Find where the given text appears and provide that cell's center as (X, Y) coordinate. 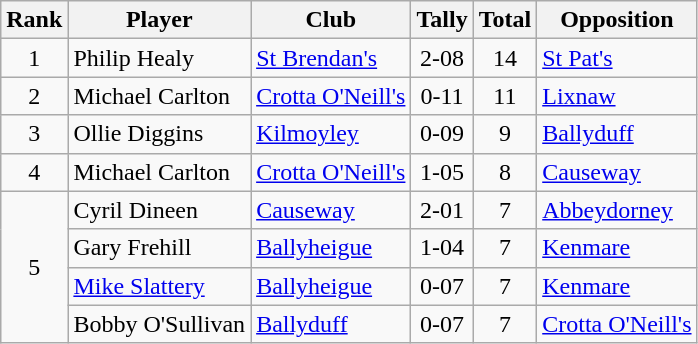
0-11 (442, 96)
Ollie Diggins (160, 134)
St Pat's (617, 58)
Player (160, 20)
4 (34, 172)
Cyril Dineen (160, 210)
Tally (442, 20)
3 (34, 134)
1-05 (442, 172)
0-09 (442, 134)
8 (505, 172)
Bobby O'Sullivan (160, 324)
Kilmoyley (331, 134)
Opposition (617, 20)
Abbeydorney (617, 210)
5 (34, 267)
2-01 (442, 210)
2-08 (442, 58)
Philip Healy (160, 58)
Rank (34, 20)
St Brendan's (331, 58)
Gary Frehill (160, 248)
Lixnaw (617, 96)
14 (505, 58)
Mike Slattery (160, 286)
1 (34, 58)
11 (505, 96)
1-04 (442, 248)
2 (34, 96)
9 (505, 134)
Total (505, 20)
Club (331, 20)
